For the text-containing cell, return its midpoint in [x, y] coordinate format. 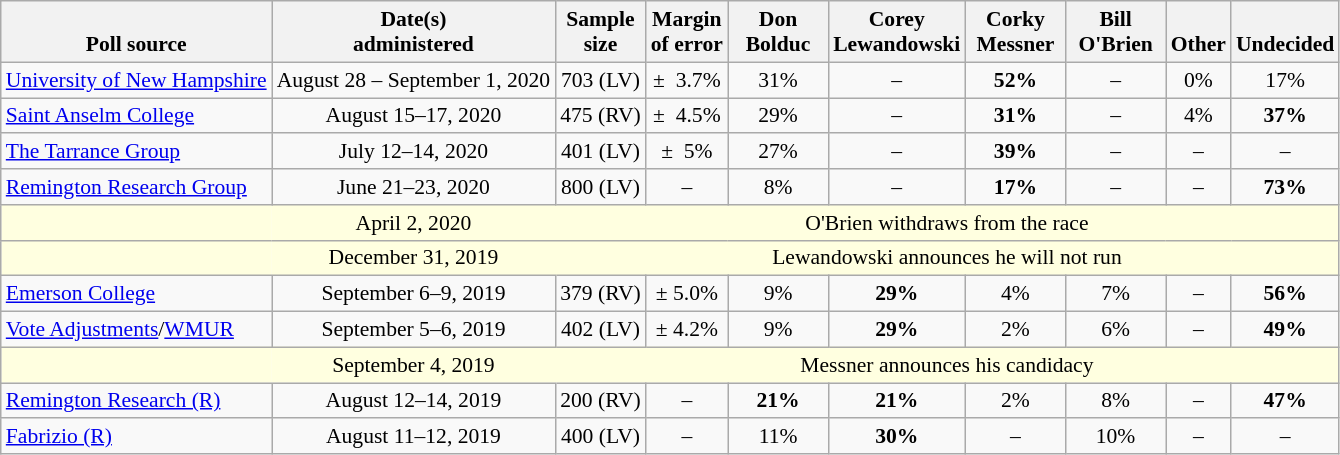
800 (LV) [600, 187]
6% [1116, 330]
200 (RV) [600, 401]
August 15–17, 2020 [414, 116]
April 2, 2020 [414, 223]
Messner announces his candidacy [947, 365]
49% [1285, 330]
Corey Lewandowski [896, 32]
August 11–12, 2019 [414, 437]
± 4.2% [687, 330]
703 (LV) [600, 80]
27% [778, 152]
56% [1285, 294]
401 (LV) [600, 152]
August 28 – September 1, 2020 [414, 80]
± 5% [687, 152]
Samplesize [600, 32]
Remington Research Group [136, 187]
Vote Adjustments/WMUR [136, 330]
37% [1285, 116]
402 (LV) [600, 330]
47% [1285, 401]
Saint Anselm College [136, 116]
June 21–23, 2020 [414, 187]
± 3.7% [687, 80]
Lewandowski announces he will not run [947, 258]
Emerson College [136, 294]
30% [896, 437]
39% [1015, 152]
11% [778, 437]
10% [1116, 437]
September 6–9, 2019 [414, 294]
O'Brien withdraws from the race [947, 223]
Undecided [1285, 32]
July 12–14, 2020 [414, 152]
University of New Hampshire [136, 80]
Other [1198, 32]
September 5–6, 2019 [414, 330]
Don Bolduc [778, 32]
Remington Research (R) [136, 401]
Poll source [136, 32]
Date(s)administered [414, 32]
475 (RV) [600, 116]
August 12–14, 2019 [414, 401]
December 31, 2019 [414, 258]
Corky Messner [1015, 32]
Bill O'Brien [1116, 32]
400 (LV) [600, 437]
± 4.5% [687, 116]
± 5.0% [687, 294]
0% [1198, 80]
379 (RV) [600, 294]
73% [1285, 187]
The Tarrance Group [136, 152]
Marginof error [687, 32]
52% [1015, 80]
Fabrizio (R) [136, 437]
September 4, 2019 [414, 365]
7% [1116, 294]
